Extract the [X, Y] coordinate from the center of the cell holding the provided text.  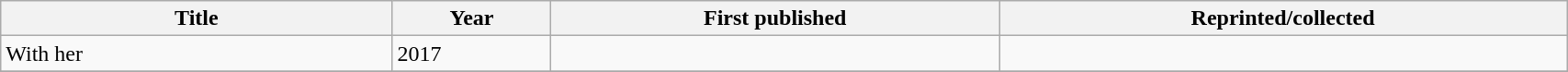
2017 [472, 54]
Title [197, 18]
Reprinted/collected [1283, 18]
First published [775, 18]
With her [197, 54]
Year [472, 18]
